Identify which cell holds the provided text, then report its [x, y] central coordinate. 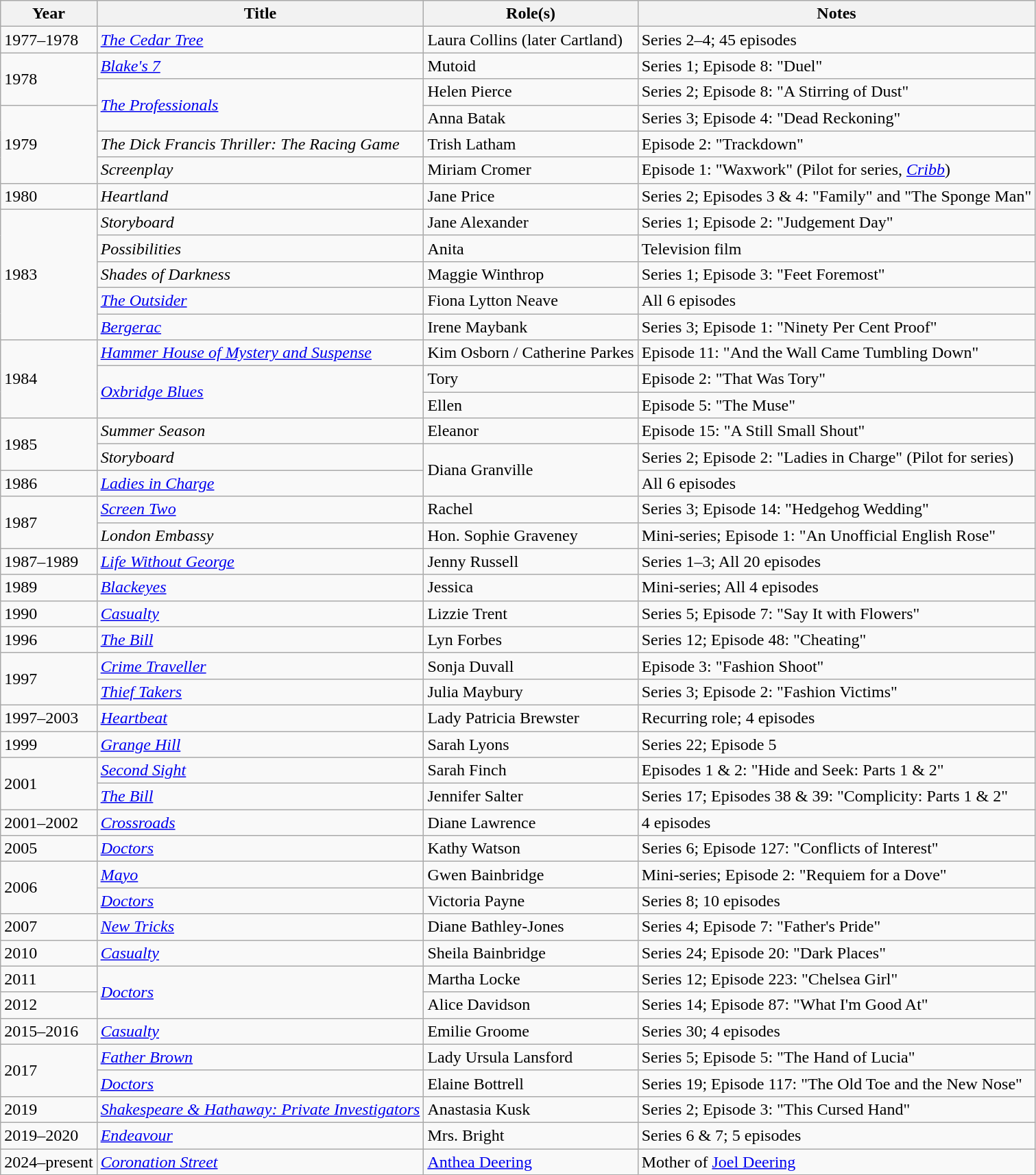
1987 [49, 522]
Anna Batak [531, 118]
Television film [836, 248]
Series 1–3; All 20 episodes [836, 561]
Series 2; Episode 8: "A Stirring of Dust" [836, 92]
Screen Two [261, 509]
Lizzie Trent [531, 614]
Episode 11: "And the Wall Came Tumbling Down" [836, 353]
Gwen Bainbridge [531, 875]
Series 1; Episode 8: "Duel" [836, 66]
Year [49, 14]
Title [261, 14]
Diane Lawrence [531, 823]
Series 30; 4 episodes [836, 1031]
1990 [49, 614]
Series 2; Episode 3: "This Cursed Hand" [836, 1109]
Jane Price [531, 196]
Thief Takers [261, 692]
Series 19; Episode 117: "The Old Toe and the New Nose" [836, 1083]
Heartbeat [261, 718]
2010 [49, 953]
Series 3; Episode 14: "Hedgehog Wedding" [836, 509]
1977–1978 [49, 40]
Eleanor [531, 431]
Series 24; Episode 20: "Dark Places" [836, 953]
2005 [49, 849]
Series 2; Episodes 3 & 4: "Family" and "The Sponge Man" [836, 196]
Lady Patricia Brewster [531, 718]
Series 14; Episode 87: "What I'm Good At" [836, 1005]
New Tricks [261, 927]
Crossroads [261, 823]
Anthea Deering [531, 1162]
Hon. Sophie Graveney [531, 535]
Series 17; Episodes 38 & 39: "Complicity: Parts 1 & 2" [836, 797]
Series 8; 10 episodes [836, 901]
Series 6; Episode 127: "Conflicts of Interest" [836, 849]
Jessica [531, 587]
Anastasia Kusk [531, 1109]
Kim Osborn / Catherine Parkes [531, 353]
2019–2020 [49, 1135]
Julia Maybury [531, 692]
Jennifer Salter [531, 797]
1986 [49, 483]
Series 4; Episode 7: "Father's Pride" [836, 927]
1989 [49, 587]
1996 [49, 640]
The Cedar Tree [261, 40]
Laura Collins (later Cartland) [531, 40]
Sarah Finch [531, 771]
1987–1989 [49, 561]
Heartland [261, 196]
Series 3; Episode 2: "Fashion Victims" [836, 692]
Elaine Bottrell [531, 1083]
Series 1; Episode 3: "Feet Foremost" [836, 274]
Oxbridge Blues [261, 392]
The Dick Francis Thriller: The Racing Game [261, 144]
Jane Alexander [531, 222]
Shades of Darkness [261, 274]
2006 [49, 888]
Episode 2: "That Was Tory" [836, 379]
Emilie Groome [531, 1031]
Recurring role; 4 episodes [836, 718]
Episode 15: "A Still Small Shout" [836, 431]
Father Brown [261, 1057]
Life Without George [261, 561]
Series 12; Episode 48: "Cheating" [836, 640]
Mother of Joel Deering [836, 1162]
Mutoid [531, 66]
Helen Pierce [531, 92]
Series 22; Episode 5 [836, 744]
2015–2016 [49, 1031]
Hammer House of Mystery and Suspense [261, 353]
4 episodes [836, 823]
Irene Maybank [531, 327]
1999 [49, 744]
Bergerac [261, 327]
Mrs. Bright [531, 1135]
London Embassy [261, 535]
Episode 5: "The Muse" [836, 405]
Second Sight [261, 771]
Blake's 7 [261, 66]
2001–2002 [49, 823]
Role(s) [531, 14]
1997–2003 [49, 718]
Sheila Bainbridge [531, 953]
Sarah Lyons [531, 744]
The Outsider [261, 300]
Series 5; Episode 7: "Say It with Flowers" [836, 614]
1984 [49, 379]
Series 1; Episode 2: "Judgement Day" [836, 222]
Victoria Payne [531, 901]
Mini-series; Episode 1: "An Unofficial English Rose" [836, 535]
Ellen [531, 405]
1979 [49, 144]
Episode 2: "Trackdown" [836, 144]
Grange Hill [261, 744]
2024–present [49, 1162]
1985 [49, 444]
1980 [49, 196]
Sonja Duvall [531, 666]
Rachel [531, 509]
Endeavour [261, 1135]
Fiona Lytton Neave [531, 300]
Series 3; Episode 4: "Dead Reckoning" [836, 118]
Mini-series; All 4 episodes [836, 587]
Crime Traveller [261, 666]
Trish Latham [531, 144]
2007 [49, 927]
Ladies in Charge [261, 483]
2017 [49, 1070]
2011 [49, 979]
Notes [836, 14]
Mini-series; Episode 2: "Requiem for a Dove" [836, 875]
Series 6 & 7; 5 episodes [836, 1135]
Series 12; Episode 223: "Chelsea Girl" [836, 979]
2001 [49, 784]
Series 2; Episode 2: "Ladies in Charge" (Pilot for series) [836, 457]
Diane Bathley-Jones [531, 927]
Episode 3: "Fashion Shoot" [836, 666]
Blackeyes [261, 587]
2012 [49, 1005]
Series 3; Episode 1: "Ninety Per Cent Proof" [836, 327]
Possibilities [261, 248]
Anita [531, 248]
Alice Davidson [531, 1005]
Coronation Street [261, 1162]
Miriam Cromer [531, 170]
Tory [531, 379]
Summer Season [261, 431]
Diana Granville [531, 470]
Jenny Russell [531, 561]
The Professionals [261, 105]
Martha Locke [531, 979]
1983 [49, 274]
Kathy Watson [531, 849]
Screenplay [261, 170]
Maggie Winthrop [531, 274]
Shakespeare & Hathaway: Private Investigators [261, 1109]
Lady Ursula Lansford [531, 1057]
1997 [49, 679]
Mayo [261, 875]
Lyn Forbes [531, 640]
Episode 1: "Waxwork" (Pilot for series, Cribb) [836, 170]
Episodes 1 & 2: "Hide and Seek: Parts 1 & 2" [836, 771]
Series 2–4; 45 episodes [836, 40]
Series 5; Episode 5: "The Hand of Lucia" [836, 1057]
2019 [49, 1109]
1978 [49, 79]
